Identify which cell holds the provided text, then report its [X, Y] central coordinate. 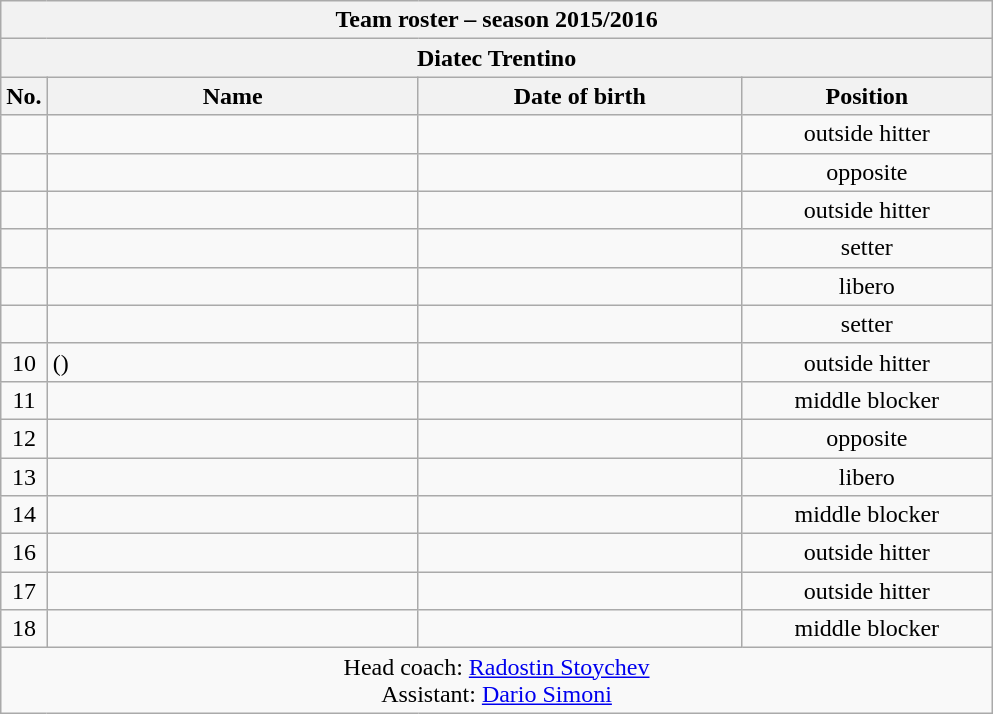
16 [24, 553]
Date of birth [580, 96]
18 [24, 629]
() [232, 362]
13 [24, 477]
Name [232, 96]
Team roster – season 2015/2016 [497, 20]
Head coach: Radostin StoychevAssistant: Dario Simoni [497, 680]
12 [24, 438]
11 [24, 400]
Diatec Trentino [497, 58]
14 [24, 515]
Position [866, 96]
17 [24, 591]
10 [24, 362]
No. [24, 96]
